Return the [x, y] coordinate for the center point of the cell that contains the specified text.  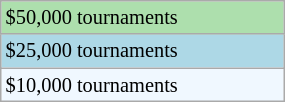
$50,000 tournaments [142, 17]
$25,000 tournaments [142, 51]
$10,000 tournaments [142, 85]
